Locate the cell with the specified text and output its (X, Y) center coordinate. 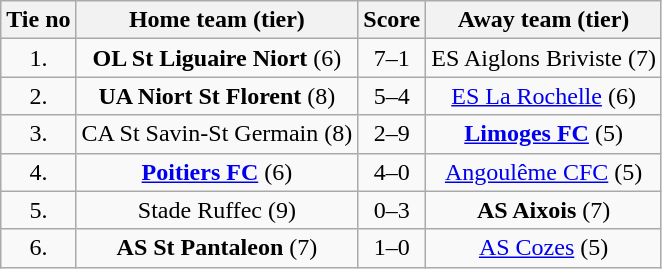
2. (38, 96)
Tie no (38, 20)
6. (38, 248)
Away team (tier) (544, 20)
1–0 (392, 248)
Limoges FC (5) (544, 134)
5–4 (392, 96)
1. (38, 58)
5. (38, 210)
Home team (tier) (217, 20)
UA Niort St Florent (8) (217, 96)
Score (392, 20)
AS Aixois (7) (544, 210)
Stade Ruffec (9) (217, 210)
AS Cozes (5) (544, 248)
4–0 (392, 172)
4. (38, 172)
AS St Pantaleon (7) (217, 248)
0–3 (392, 210)
Angoulême CFC (5) (544, 172)
ES Aiglons Briviste (7) (544, 58)
2–9 (392, 134)
CA St Savin-St Germain (8) (217, 134)
Poitiers FC (6) (217, 172)
7–1 (392, 58)
OL St Liguaire Niort (6) (217, 58)
3. (38, 134)
ES La Rochelle (6) (544, 96)
